Scan for the cell matching the given text and deliver its [x, y] coordinate at center. 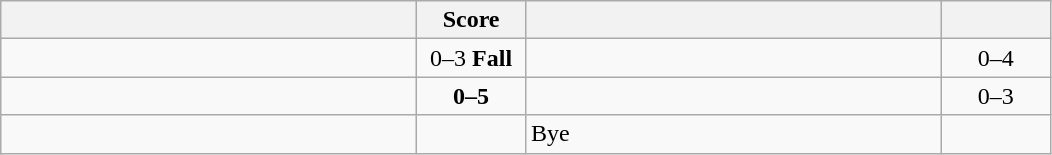
0–4 [996, 58]
0–3 Fall [472, 58]
0–3 [996, 96]
Bye [733, 134]
Score [472, 20]
0–5 [472, 96]
